Detect which cell encompasses the target text, then output its (X, Y) center coordinate. 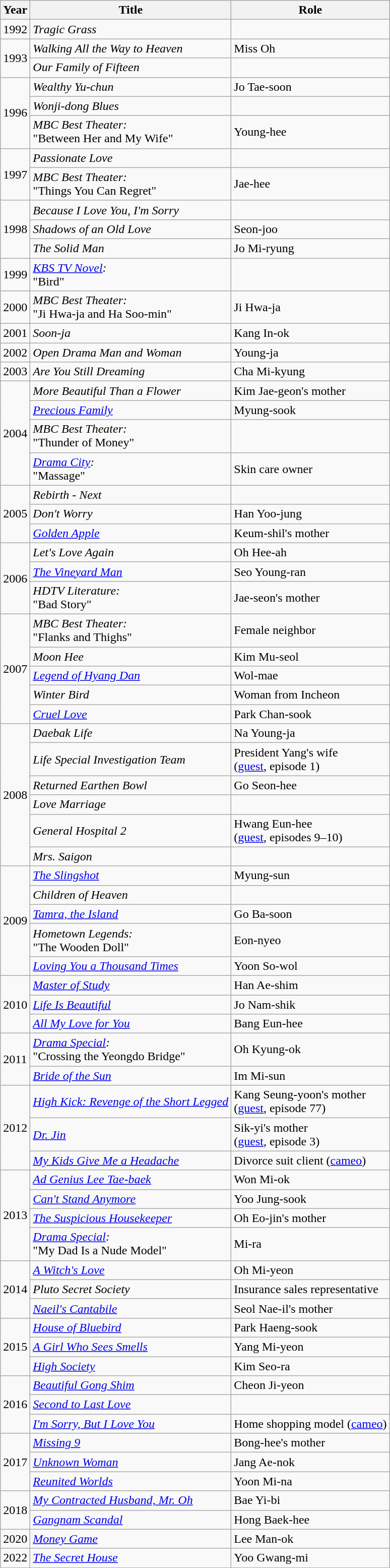
Oh Kyung-ok (310, 1050)
Yoo Gwang-mi (310, 1558)
Cha Mi-kyung (310, 372)
Go Seon-hee (310, 785)
2014 (15, 1289)
1999 (15, 274)
Beautiful Gong Shim (131, 1385)
A Witch's Love (131, 1270)
The Slingshot (131, 876)
Bae Yi-bi (310, 1500)
2007 (15, 669)
2016 (15, 1405)
Female neighbor (310, 630)
Love Marriage (131, 804)
MBC Best Theater:"Thunder of Money" (131, 436)
My Kids Give Me a Headache (131, 1160)
Oh Mi-yeon (310, 1270)
The Secret House (131, 1558)
Unknown Woman (131, 1462)
Young-ja (310, 353)
Hong Baek-hee (310, 1520)
2006 (15, 578)
2001 (15, 333)
2005 (15, 514)
The Solid Man (131, 248)
Yoon So-wol (310, 966)
1997 (15, 175)
High Society (131, 1366)
1993 (15, 58)
Oh Hee-ah (310, 552)
Moon Hee (131, 656)
Bride of the Sun (131, 1076)
2009 (15, 921)
Are You Still Dreaming (131, 372)
Tamra, the Island (131, 914)
Wonji-dong Blues (131, 106)
Home shopping model (cameo) (310, 1424)
Insurance sales representative (310, 1289)
Tragic Grass (131, 29)
Daebak Life (131, 733)
Hwang Eun-hee (guest, episodes 9–10) (310, 830)
Myung-sun (310, 876)
Jo Tae-soon (310, 87)
Jae-hee (310, 184)
Second to Last Love (131, 1405)
1992 (15, 29)
Life Is Beautiful (131, 1004)
Don't Worry (131, 514)
Open Drama Man and Woman (131, 353)
2008 (15, 795)
Role (310, 10)
Wealthy Yu-chun (131, 87)
Loving You a Thousand Times (131, 966)
2003 (15, 372)
General Hospital 2 (131, 830)
2015 (15, 1347)
Won Mi-ok (310, 1180)
Myung-sook (310, 410)
Rebirth - Next (131, 495)
2000 (15, 308)
Walking All the Way to Heaven (131, 48)
MBC Best Theater:"Flanks and Thighs" (131, 630)
Yang Mi-yeon (310, 1347)
My Contracted Husband, Mr. Oh (131, 1500)
Divorce suit client (cameo) (310, 1160)
Shadows of an Old Love (131, 229)
A Girl Who Sees Smells (131, 1347)
2022 (15, 1558)
Jo Nam-shik (310, 1004)
Mrs. Saigon (131, 856)
Year (15, 10)
Bong-hee's mother (310, 1443)
Kim Mu-seol (310, 656)
Jae-seon's mother (310, 597)
2013 (15, 1215)
Can't Stand Anymore (131, 1199)
2011 (15, 1059)
Park Chan-sook (310, 714)
Ad Genius Lee Tae-baek (131, 1180)
I'm Sorry, But I Love You (131, 1424)
Hometown Legends:"The Wooden Doll" (131, 940)
Life Special Investigation Team (131, 760)
Park Haeng-sook (310, 1327)
Missing 9 (131, 1443)
Legend of Hyang Dan (131, 676)
Na Young-ja (310, 733)
More Beautiful Than a Flower (131, 391)
Bang Eun-hee (310, 1024)
President Yang's wife (guest, episode 1) (310, 760)
Master of Study (131, 985)
Drama Special: "My Dad Is a Nude Model" (131, 1244)
2012 (15, 1128)
Cruel Love (131, 714)
Because I Love You, I'm Sorry (131, 210)
Miss Oh (310, 48)
Go Ba-soon (310, 914)
2002 (15, 353)
Skin care owner (310, 469)
Money Game (131, 1539)
Soon-ja (131, 333)
Kim Jae-geon's mother (310, 391)
2020 (15, 1539)
Naeil's Cantabile (131, 1308)
Sik-yi's mother (guest, episode 3) (310, 1135)
Kim Seo-ra (310, 1366)
Let's Love Again (131, 552)
Pluto Secret Society (131, 1289)
Title (131, 10)
Kang Seung-yoon's mother (guest, episode 77) (310, 1101)
Keum-shil's mother (310, 533)
Seon-joo (310, 229)
Passionate Love (131, 158)
MBC Best Theater: "Between Her and My Wife" (131, 132)
Cheon Ji-yeon (310, 1385)
Yoon Mi-na (310, 1481)
Han Yoo-jung (310, 514)
Golden Apple (131, 533)
Oh Eo-jin's mother (310, 1218)
Eon-nyeo (310, 940)
Drama City:"Massage" (131, 469)
2018 (15, 1510)
Gangnam Scandal (131, 1520)
Precious Family (131, 410)
Our Family of Fifteen (131, 68)
Kang In-ok (310, 333)
Children of Heaven (131, 895)
Lee Man-ok (310, 1539)
Yoo Jung-sook (310, 1199)
Drama Special: "Crossing the Yeongdo Bridge" (131, 1050)
Han Ae-shim (310, 985)
2004 (15, 433)
High Kick: Revenge of the Short Legged (131, 1101)
The Suspicious Housekeeper (131, 1218)
Returned Earthen Bowl (131, 785)
MBC Best Theater: "Things You Can Regret" (131, 184)
House of Bluebird (131, 1327)
Mi-ra (310, 1244)
Jang Ae-nok (310, 1462)
Wol-mae (310, 676)
All My Love for You (131, 1024)
Seo Young-ran (310, 571)
Seol Nae-il's mother (310, 1308)
Jo Mi-ryung (310, 248)
Woman from Incheon (310, 695)
2010 (15, 1004)
The Vineyard Man (131, 571)
Young-hee (310, 132)
HDTV Literature:"Bad Story" (131, 597)
Ji Hwa-ja (310, 308)
1996 (15, 113)
MBC Best Theater: "Ji Hwa-ja and Ha Soo-min" (131, 308)
KBS TV Novel: "Bird" (131, 274)
1998 (15, 229)
Winter Bird (131, 695)
Im Mi-sun (310, 1076)
2017 (15, 1462)
Dr. Jin (131, 1135)
Reunited Worlds (131, 1481)
